Find where the given text appears and provide that cell's center as [x, y] coordinate. 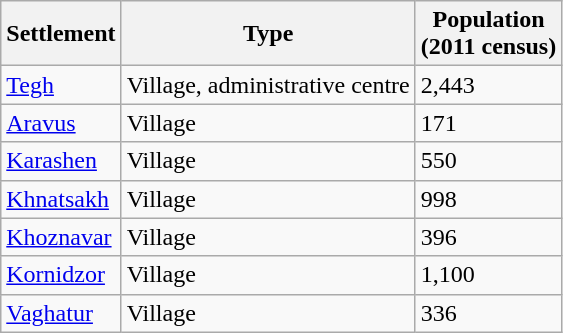
Village, administrative centre [268, 85]
Khnatsakh [61, 199]
Type [268, 34]
2,443 [488, 85]
336 [488, 313]
Vaghatur [61, 313]
396 [488, 237]
998 [488, 199]
Karashen [61, 161]
Population(2011 census) [488, 34]
Settlement [61, 34]
171 [488, 123]
Tegh [61, 85]
Kornidzor [61, 275]
Aravus [61, 123]
1,100 [488, 275]
Khoznavar [61, 237]
550 [488, 161]
